Pinpoint the cell where the given text exists, returning its (x, y) midpoint coordinate. 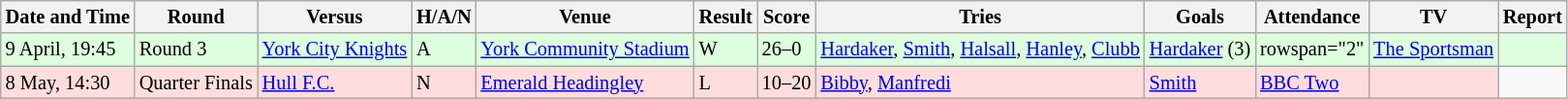
Date and Time (68, 16)
York Community Stadium (585, 49)
A (444, 49)
Versus (335, 16)
Round (196, 16)
8 May, 14:30 (68, 82)
L (726, 82)
Goals (1200, 16)
N (444, 82)
Hardaker (3) (1200, 49)
Tries (980, 16)
BBC Two (1311, 82)
26–0 (786, 49)
Report (1532, 16)
Hardaker, Smith, Halsall, Hanley, Clubb (980, 49)
9 April, 19:45 (68, 49)
TV (1433, 16)
W (726, 49)
H/A/N (444, 16)
Result (726, 16)
Venue (585, 16)
Quarter Finals (196, 82)
Bibby, Manfredi (980, 82)
Smith (1200, 82)
rowspan="2" (1311, 49)
The Sportsman (1433, 49)
10–20 (786, 82)
York City Knights (335, 49)
Hull F.C. (335, 82)
Score (786, 16)
Emerald Headingley (585, 82)
Attendance (1311, 16)
Round 3 (196, 49)
